Determine the [X, Y] coordinate at the center of the cell enclosing the given text.  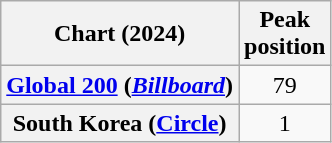
South Korea (Circle) [120, 123]
Chart (2024) [120, 34]
1 [284, 123]
Peakposition [284, 34]
79 [284, 85]
Global 200 (Billboard) [120, 85]
